Pinpoint the cell where the given text exists, returning its (x, y) midpoint coordinate. 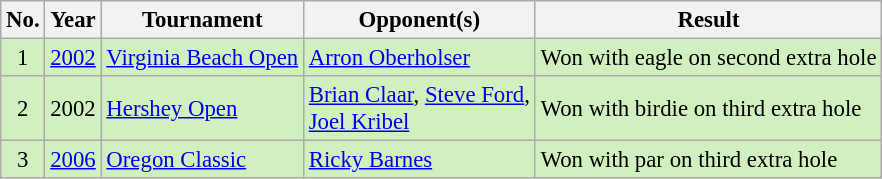
3 (23, 160)
1 (23, 58)
No. (23, 20)
Arron Oberholser (419, 58)
Tournament (202, 20)
Won with birdie on third extra hole (708, 108)
Ricky Barnes (419, 160)
2 (23, 108)
Year (73, 20)
Won with eagle on second extra hole (708, 58)
Oregon Classic (202, 160)
Hershey Open (202, 108)
Opponent(s) (419, 20)
2006 (73, 160)
Virginia Beach Open (202, 58)
Brian Claar, Steve Ford, Joel Kribel (419, 108)
Result (708, 20)
Won with par on third extra hole (708, 160)
